Detect which cell encompasses the target text, then output its (x, y) center coordinate. 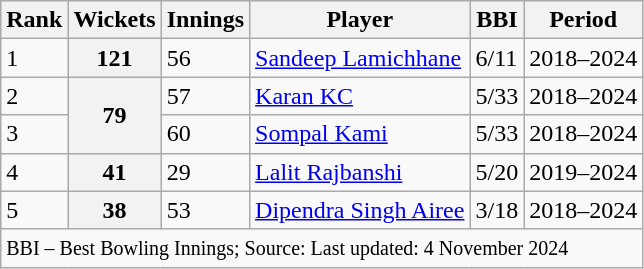
3 (34, 134)
5 (34, 210)
3/18 (497, 210)
56 (205, 58)
Period (584, 20)
121 (114, 58)
4 (34, 172)
Dipendra Singh Airee (360, 210)
1 (34, 58)
Karan KC (360, 96)
Sompal Kami (360, 134)
Wickets (114, 20)
BBI (497, 20)
41 (114, 172)
Sandeep Lamichhane (360, 58)
BBI – Best Bowling Innings; Source: Last updated: 4 November 2024 (322, 248)
Rank (34, 20)
2 (34, 96)
79 (114, 115)
60 (205, 134)
53 (205, 210)
2019–2024 (584, 172)
57 (205, 96)
Innings (205, 20)
29 (205, 172)
Player (360, 20)
38 (114, 210)
5/20 (497, 172)
Lalit Rajbanshi (360, 172)
6/11 (497, 58)
